For the text-containing cell, return its midpoint in [x, y] coordinate format. 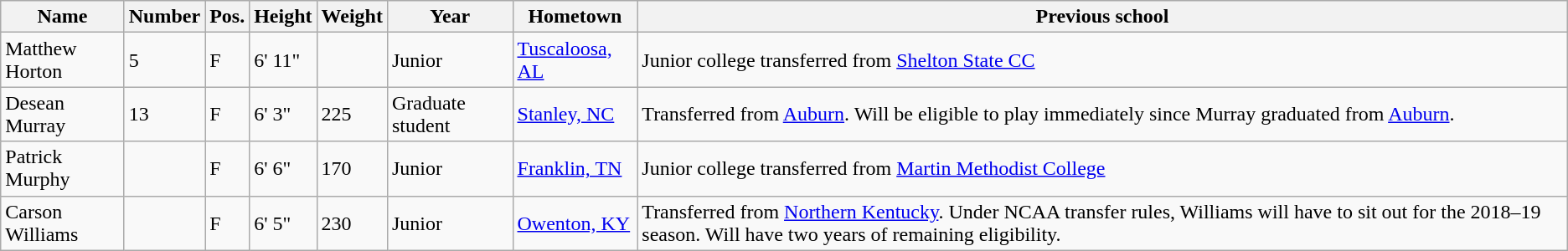
6' 5" [283, 223]
Desean Murray [62, 114]
230 [352, 223]
Owenton, KY [575, 223]
Carson Williams [62, 223]
Height [283, 17]
6' 6" [283, 169]
Previous school [1102, 17]
Hometown [575, 17]
Name [62, 17]
Transferred from Auburn. Will be eligible to play immediately since Murray graduated from Auburn. [1102, 114]
Matthew Horton [62, 60]
Pos. [228, 17]
5 [164, 60]
170 [352, 169]
Year [450, 17]
225 [352, 114]
Number [164, 17]
Weight [352, 17]
Patrick Murphy [62, 169]
Stanley, NC [575, 114]
Graduate student [450, 114]
Junior college transferred from Martin Methodist College [1102, 169]
Franklin, TN [575, 169]
6' 3" [283, 114]
6' 11" [283, 60]
13 [164, 114]
Junior college transferred from Shelton State CC [1102, 60]
Tuscaloosa, AL [575, 60]
